From the cell containing the given text, extract its center point as [X, Y] coordinate. 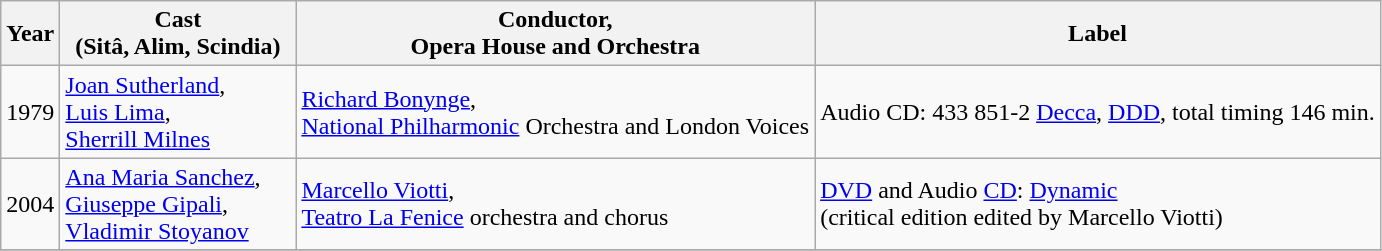
Cast (Sitâ, Alim, Scindia) [178, 34]
Richard Bonynge, National Philharmonic Orchestra and London Voices [556, 112]
Label [1098, 34]
1979 [30, 112]
Joan Sutherland,Luis Lima,Sherrill Milnes [178, 112]
Ana Maria Sanchez,Giuseppe Gipali,Vladimir Stoyanov [178, 204]
DVD and Audio CD: Dynamic(critical edition edited by Marcello Viotti) [1098, 204]
Conductor, Opera House and Orchestra [556, 34]
Audio CD: 433 851-2 Decca, DDD, total timing 146 min. [1098, 112]
Year [30, 34]
Marcello Viotti,Teatro La Fenice orchestra and chorus [556, 204]
2004 [30, 204]
